Identify which cell holds the provided text, then report its [X, Y] central coordinate. 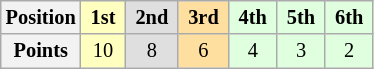
4th [253, 17]
Points [41, 51]
1st [104, 17]
6 [203, 51]
4 [253, 51]
8 [152, 51]
2nd [152, 17]
10 [104, 51]
3 [301, 51]
6th [349, 17]
5th [301, 17]
2 [349, 51]
3rd [203, 17]
Position [41, 17]
